Scan for the cell matching the given text and deliver its [x, y] coordinate at center. 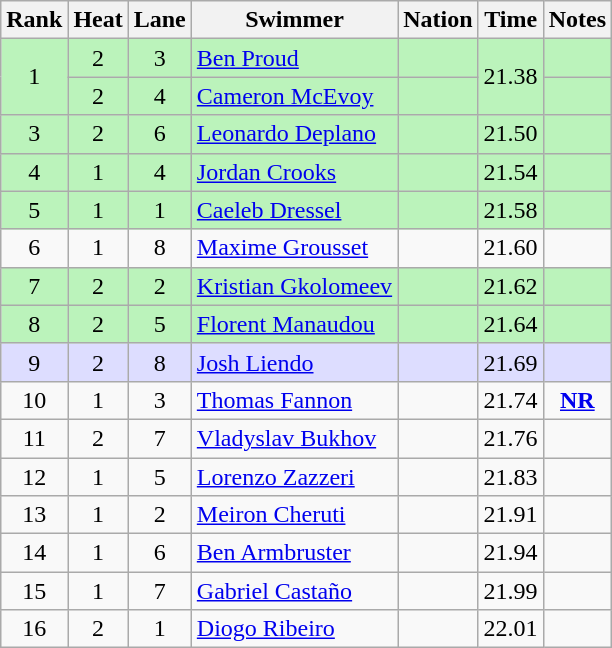
Lorenzo Zazzeri [294, 477]
21.38 [510, 77]
Cameron McEvoy [294, 96]
Kristian Gkolomeev [294, 286]
10 [34, 400]
Ben Proud [294, 58]
21.64 [510, 324]
Ben Armbruster [294, 553]
21.69 [510, 362]
21.50 [510, 134]
21.74 [510, 400]
12 [34, 477]
Heat [98, 20]
Caeleb Dressel [294, 210]
Jordan Crooks [294, 172]
Time [510, 20]
21.83 [510, 477]
15 [34, 591]
Diogo Ribeiro [294, 629]
Notes [577, 20]
Vladyslav Bukhov [294, 438]
21.60 [510, 248]
Nation [438, 20]
Rank [34, 20]
21.99 [510, 591]
Thomas Fannon [294, 400]
13 [34, 515]
11 [34, 438]
Leonardo Deplano [294, 134]
Lane [160, 20]
22.01 [510, 629]
21.94 [510, 553]
Gabriel Castaño [294, 591]
Florent Manaudou [294, 324]
NR [577, 400]
21.62 [510, 286]
Maxime Grousset [294, 248]
14 [34, 553]
16 [34, 629]
Josh Liendo [294, 362]
21.76 [510, 438]
21.58 [510, 210]
9 [34, 362]
21.91 [510, 515]
Meiron Cheruti [294, 515]
Swimmer [294, 20]
21.54 [510, 172]
